Locate the cell with the specified text and output its [x, y] center coordinate. 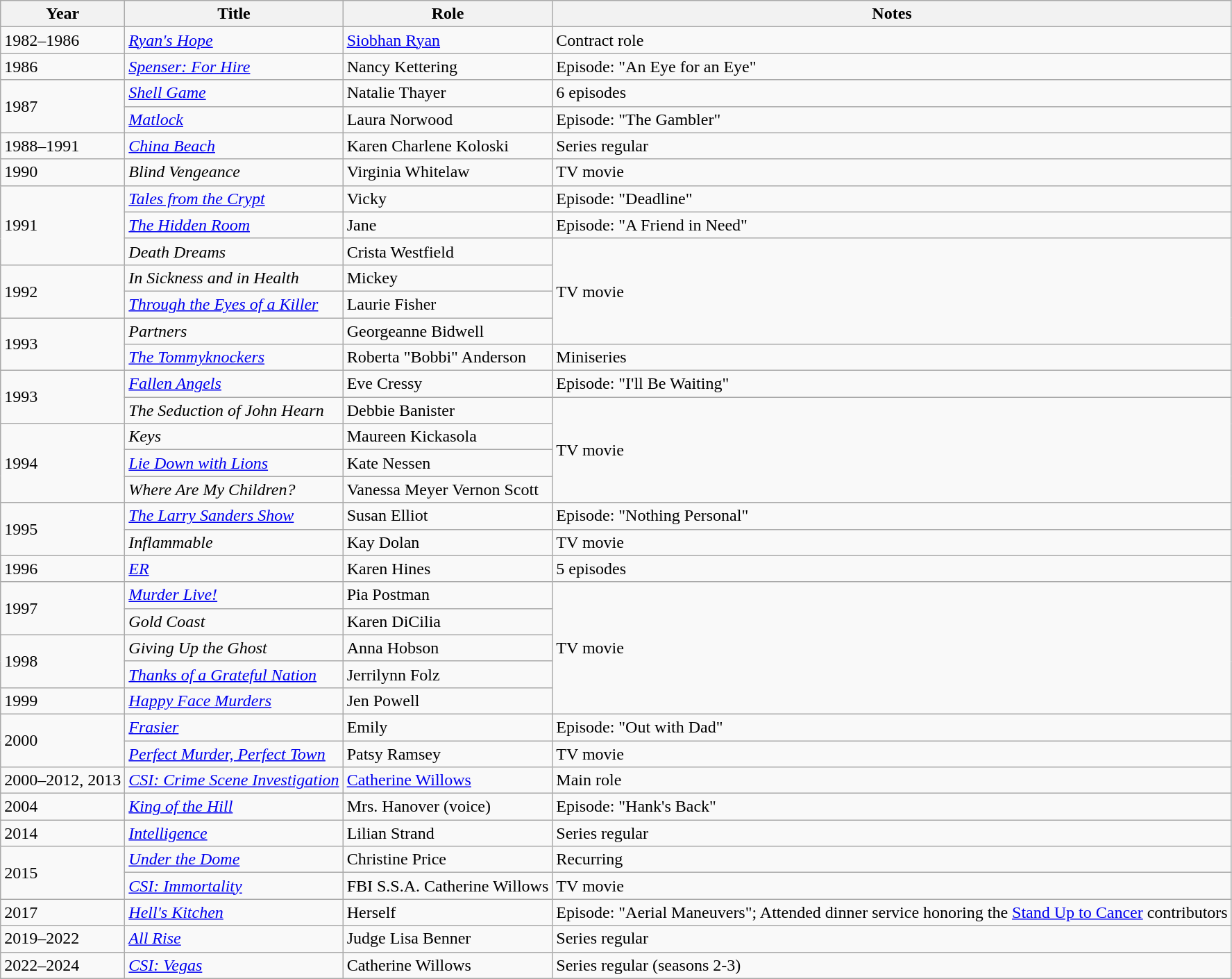
Frasier [234, 727]
2000–2012, 2013 [62, 780]
Episode: "I'll Be Waiting" [892, 384]
Herself [448, 912]
Kay Dolan [448, 542]
Kate Nessen [448, 463]
Matlock [234, 119]
2004 [62, 807]
ER [234, 569]
Episode: "A Friend in Need" [892, 225]
Anna Hobson [448, 648]
CSI: Immortality [234, 886]
All Rise [234, 939]
Natalie Thayer [448, 93]
1998 [62, 661]
Tales from the Crypt [234, 199]
6 episodes [892, 93]
Recurring [892, 860]
5 episodes [892, 569]
Laura Norwood [448, 119]
Notes [892, 14]
Nancy Kettering [448, 67]
Lie Down with Lions [234, 463]
2015 [62, 873]
Shell Game [234, 93]
1992 [62, 291]
Episode: "Aerial Maneuvers"; Attended dinner service honoring the Stand Up to Cancer contributors [892, 912]
Karen Hines [448, 569]
Roberta "Bobbi" Anderson [448, 358]
Happy Face Murders [234, 701]
Episode: "Nothing Personal" [892, 516]
Intelligence [234, 833]
2022–2024 [62, 965]
Jane [448, 225]
Episode: "The Gambler" [892, 119]
Siobhan Ryan [448, 40]
Episode: "Deadline" [892, 199]
Eve Cressy [448, 384]
1994 [62, 463]
Episode: "Hank's Back" [892, 807]
Perfect Murder, Perfect Town [234, 753]
In Sickness and in Health [234, 278]
Vicky [448, 199]
China Beach [234, 146]
1987 [62, 106]
Series regular (seasons 2-3) [892, 965]
Jerrilynn Folz [448, 674]
Year [62, 14]
CSI: Crime Scene Investigation [234, 780]
CSI: Vegas [234, 965]
Inflammable [234, 542]
Under the Dome [234, 860]
2019–2022 [62, 939]
Lilian Strand [448, 833]
Hell's Kitchen [234, 912]
Thanks of a Grateful Nation [234, 674]
Where Are My Children? [234, 489]
Episode: "Out with Dad" [892, 727]
Mrs. Hanover (voice) [448, 807]
Karen DiCilia [448, 621]
Crista Westfield [448, 251]
Judge Lisa Benner [448, 939]
Maureen Kickasola [448, 437]
Giving Up the Ghost [234, 648]
1988–1991 [62, 146]
Contract role [892, 40]
1990 [62, 172]
Episode: "An Eye for an Eye" [892, 67]
The Tommyknockers [234, 358]
Debbie Banister [448, 410]
Through the Eyes of a Killer [234, 304]
Emily [448, 727]
Murder Live! [234, 595]
Ryan's Hope [234, 40]
Title [234, 14]
Spenser: For Hire [234, 67]
2017 [62, 912]
Jen Powell [448, 701]
Role [448, 14]
The Seduction of John Hearn [234, 410]
Mickey [448, 278]
Death Dreams [234, 251]
Main role [892, 780]
FBI S.S.A. Catherine Willows [448, 886]
1996 [62, 569]
Vanessa Meyer Vernon Scott [448, 489]
Virginia Whitelaw [448, 172]
Christine Price [448, 860]
1986 [62, 67]
1999 [62, 701]
King of the Hill [234, 807]
1982–1986 [62, 40]
Pia Postman [448, 595]
2000 [62, 740]
Blind Vengeance [234, 172]
Gold Coast [234, 621]
Karen Charlene Koloski [448, 146]
Georgeanne Bidwell [448, 331]
Fallen Angels [234, 384]
1997 [62, 608]
Patsy Ramsey [448, 753]
Laurie Fisher [448, 304]
The Larry Sanders Show [234, 516]
1995 [62, 529]
Partners [234, 331]
1991 [62, 225]
The Hidden Room [234, 225]
Keys [234, 437]
Miniseries [892, 358]
2014 [62, 833]
Susan Elliot [448, 516]
